Output the [x, y] coordinate of the center of the cell containing the given text.  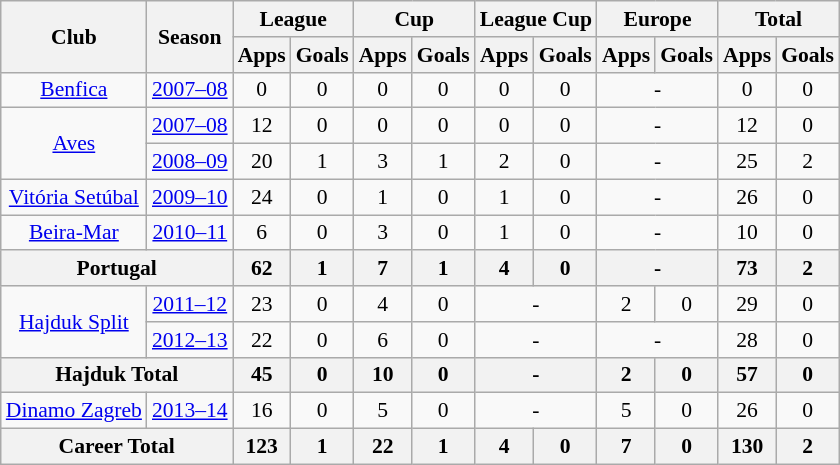
Hajduk Total [117, 375]
25 [747, 162]
Portugal [117, 269]
2011–12 [190, 304]
Season [190, 36]
League [294, 19]
16 [262, 411]
2012–13 [190, 340]
29 [747, 304]
Hajduk Split [74, 322]
73 [747, 269]
28 [747, 340]
Beira-Mar [74, 233]
Total [778, 19]
Dinamo Zagreb [74, 411]
23 [262, 304]
Europe [658, 19]
62 [262, 269]
57 [747, 375]
20 [262, 162]
League Cup [536, 19]
24 [262, 197]
Vitória Setúbal [74, 197]
Cup [414, 19]
Aves [74, 144]
Career Total [117, 447]
2010–11 [190, 233]
2009–10 [190, 197]
Club [74, 36]
45 [262, 375]
2008–09 [190, 162]
Benfica [74, 90]
123 [262, 447]
130 [747, 447]
2013–14 [190, 411]
